Find where the given text appears and provide that cell's center as [x, y] coordinate. 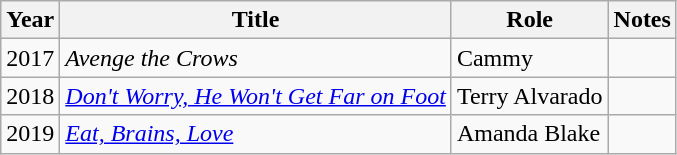
Title [256, 20]
Cammy [530, 58]
Avenge the Crows [256, 58]
2019 [30, 134]
Year [30, 20]
Notes [642, 20]
Terry Alvarado [530, 96]
Eat, Brains, Love [256, 134]
Role [530, 20]
Don't Worry, He Won't Get Far on Foot [256, 96]
2018 [30, 96]
2017 [30, 58]
Amanda Blake [530, 134]
